Determine the [X, Y] coordinate at the center of the cell enclosing the given text.  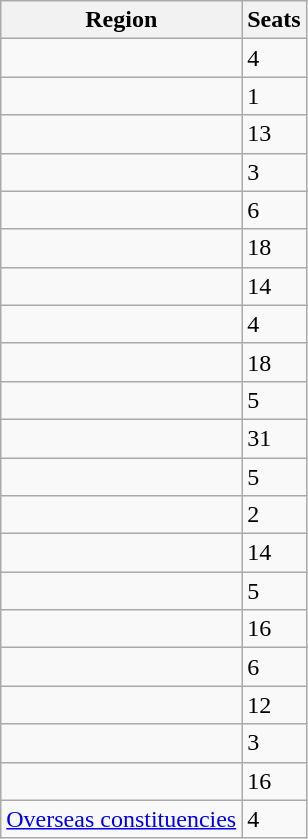
31 [274, 438]
13 [274, 134]
Region [122, 20]
1 [274, 96]
Overseas constituencies [122, 819]
2 [274, 515]
12 [274, 705]
Seats [274, 20]
